Extract the (X, Y) coordinate from the center of the cell holding the provided text.  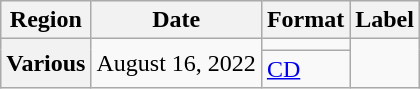
Various (46, 64)
CD (305, 69)
Label (385, 20)
Format (305, 20)
Date (176, 20)
August 16, 2022 (176, 64)
Region (46, 20)
